Detect which cell encompasses the target text, then output its (X, Y) center coordinate. 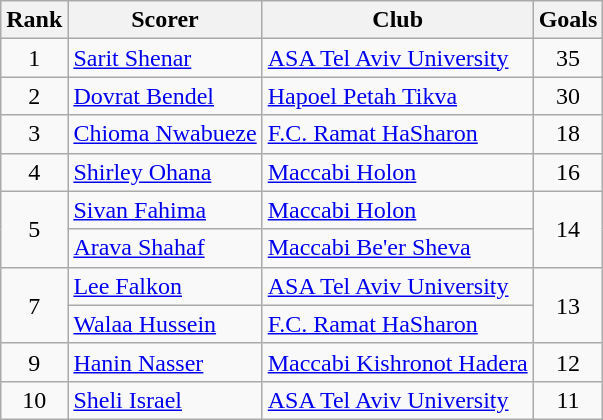
Arava Shahaf (165, 248)
11 (568, 400)
Goals (568, 20)
2 (34, 96)
7 (34, 305)
1 (34, 58)
Rank (34, 20)
Dovrat Bendel (165, 96)
35 (568, 58)
Hanin Nasser (165, 362)
12 (568, 362)
4 (34, 172)
18 (568, 134)
Walaa Hussein (165, 324)
Sivan Fahima (165, 210)
Maccabi Be'er Sheva (398, 248)
Lee Falkon (165, 286)
5 (34, 229)
Sheli Israel (165, 400)
Chioma Nwabueze (165, 134)
Shirley Ohana (165, 172)
Club (398, 20)
16 (568, 172)
3 (34, 134)
Sarit Shenar (165, 58)
13 (568, 305)
Hapoel Petah Tikva (398, 96)
10 (34, 400)
30 (568, 96)
Scorer (165, 20)
9 (34, 362)
14 (568, 229)
Maccabi Kishronot Hadera (398, 362)
